Return the [x, y] coordinate for the center point of the cell that contains the specified text.  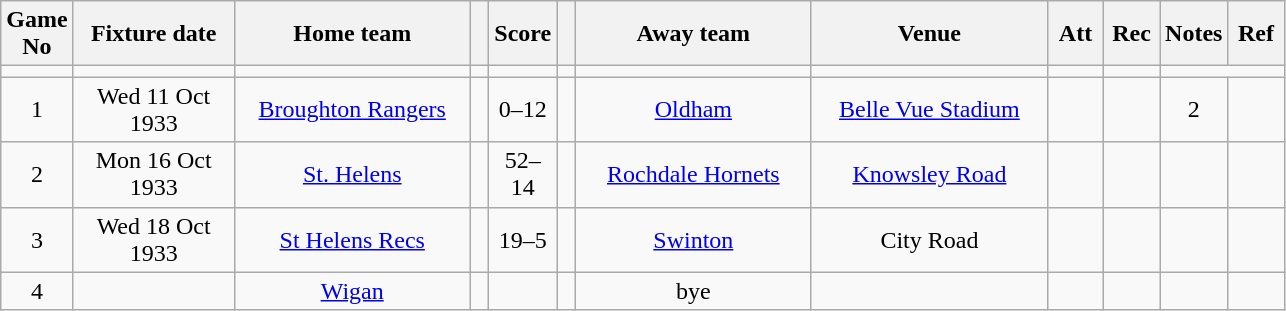
52–14 [523, 174]
Rochdale Hornets [693, 174]
Wigan [352, 291]
4 [37, 291]
St. Helens [352, 174]
Wed 11 Oct 1933 [154, 110]
Away team [693, 34]
0–12 [523, 110]
Ref [1256, 34]
bye [693, 291]
Fixture date [154, 34]
Rec [1132, 34]
Swinton [693, 240]
Home team [352, 34]
St Helens Recs [352, 240]
Oldham [693, 110]
Notes [1194, 34]
Score [523, 34]
Knowsley Road [929, 174]
Belle Vue Stadium [929, 110]
Venue [929, 34]
Wed 18 Oct 1933 [154, 240]
19–5 [523, 240]
Broughton Rangers [352, 110]
Att [1075, 34]
Mon 16 Oct 1933 [154, 174]
1 [37, 110]
Game No [37, 34]
3 [37, 240]
City Road [929, 240]
